Scan for the cell matching the given text and deliver its (X, Y) coordinate at center. 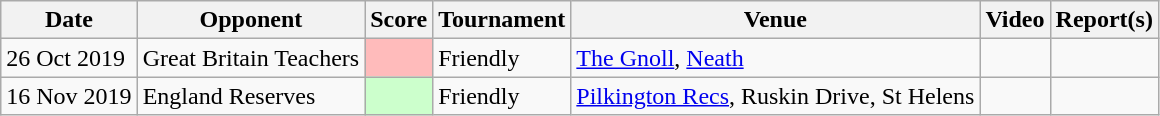
Date (69, 20)
16 Nov 2019 (69, 96)
The Gnoll, Neath (776, 58)
26 Oct 2019 (69, 58)
Video (1015, 20)
Great Britain Teachers (251, 58)
Score (399, 20)
Tournament (502, 20)
Opponent (251, 20)
Pilkington Recs, Ruskin Drive, St Helens (776, 96)
England Reserves (251, 96)
Venue (776, 20)
Report(s) (1104, 20)
